Return [X, Y] of the center of cell containing provided text 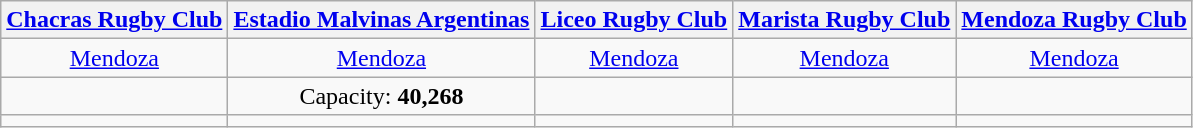
Marista Rugby Club [844, 20]
Mendoza Rugby Club [1074, 20]
Liceo Rugby Club [634, 20]
Capacity: 40,268 [382, 96]
Chacras Rugby Club [114, 20]
Estadio Malvinas Argentinas [382, 20]
